Capture the cell that displays the provided text and extract its [x, y] central coordinate. 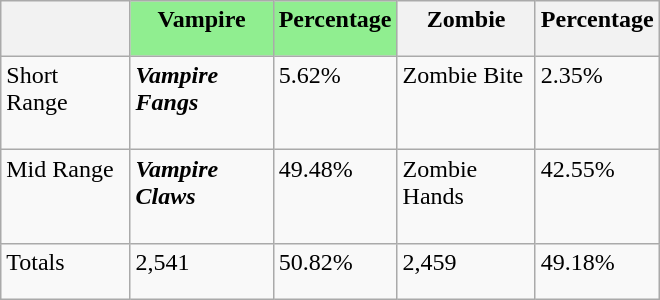
Zombie [466, 28]
49.18% [597, 272]
50.82% [335, 272]
42.55% [597, 197]
Mid Range [66, 197]
49.48% [335, 197]
Short Range [66, 103]
Vampire [202, 28]
2,541 [202, 272]
2,459 [466, 272]
Zombie Hands [466, 197]
Totals [66, 272]
2.35% [597, 103]
Vampire Fangs [202, 103]
5.62% [335, 103]
Zombie Bite [466, 103]
Vampire Claws [202, 197]
